Locate the cell with the specified text and output its (X, Y) center coordinate. 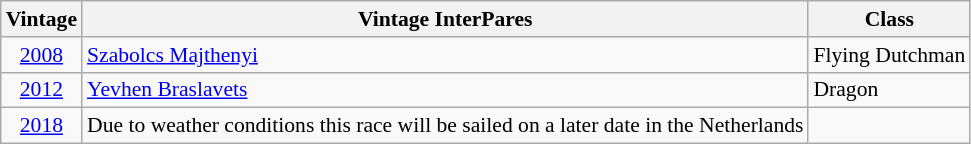
2008 (42, 55)
Yevhen Braslavets (445, 90)
2018 (42, 126)
Szabolcs Majthenyi (445, 55)
Due to weather conditions this race will be sailed on a later date in the Netherlands (445, 126)
Vintage (42, 19)
Vintage InterPares (445, 19)
Dragon (889, 90)
2012 (42, 90)
Flying Dutchman (889, 55)
Class (889, 19)
